For the text-containing cell, return its midpoint in [X, Y] coordinate format. 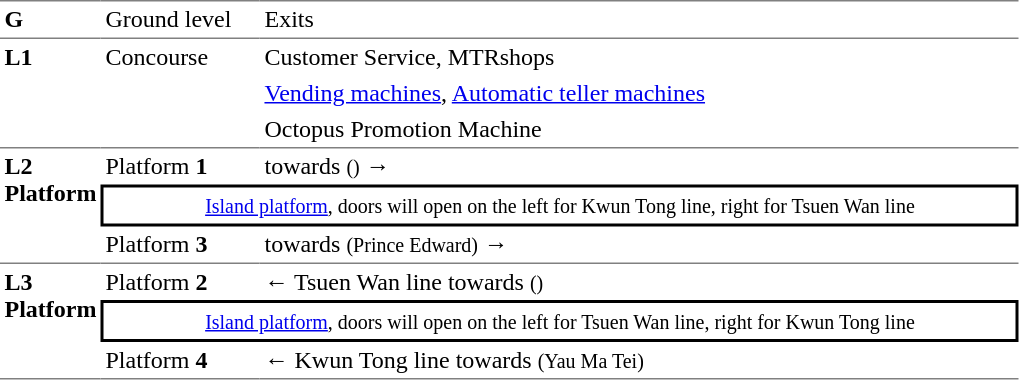
L1 [50, 94]
Vending machines, Automatic teller machines [640, 93]
Island platform, doors will open on the left for Kwun Tong line, right for Tsuen Wan line [560, 205]
Ground level [180, 20]
Platform 3 [180, 245]
Island platform, doors will open on the left for Tsuen Wan line, right for Kwun Tong line [560, 321]
Exits [640, 20]
towards (Prince Edward) → [640, 245]
Platform 4 [180, 361]
L3Platform [50, 322]
← Tsuen Wan line towards () [640, 282]
Octopus Promotion Machine [640, 130]
G [50, 20]
Customer Service, MTRshops [640, 57]
L2Platform [50, 206]
Concourse [180, 94]
Platform 1 [180, 166]
Platform 2 [180, 282]
← Kwun Tong line towards (Yau Ma Tei) [640, 361]
towards () → [640, 166]
